Extract the [x, y] coordinate from the center of the cell holding the provided text.  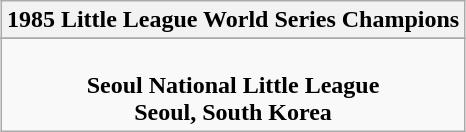
1985 Little League World Series Champions [232, 20]
Seoul National Little LeagueSeoul, South Korea [232, 85]
